Capture the cell that displays the provided text and extract its (x, y) central coordinate. 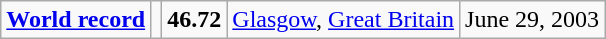
46.72 (194, 20)
World record (76, 20)
Glasgow, Great Britain (344, 20)
June 29, 2003 (532, 20)
